Output the (X, Y) coordinate of the center of the cell containing the given text.  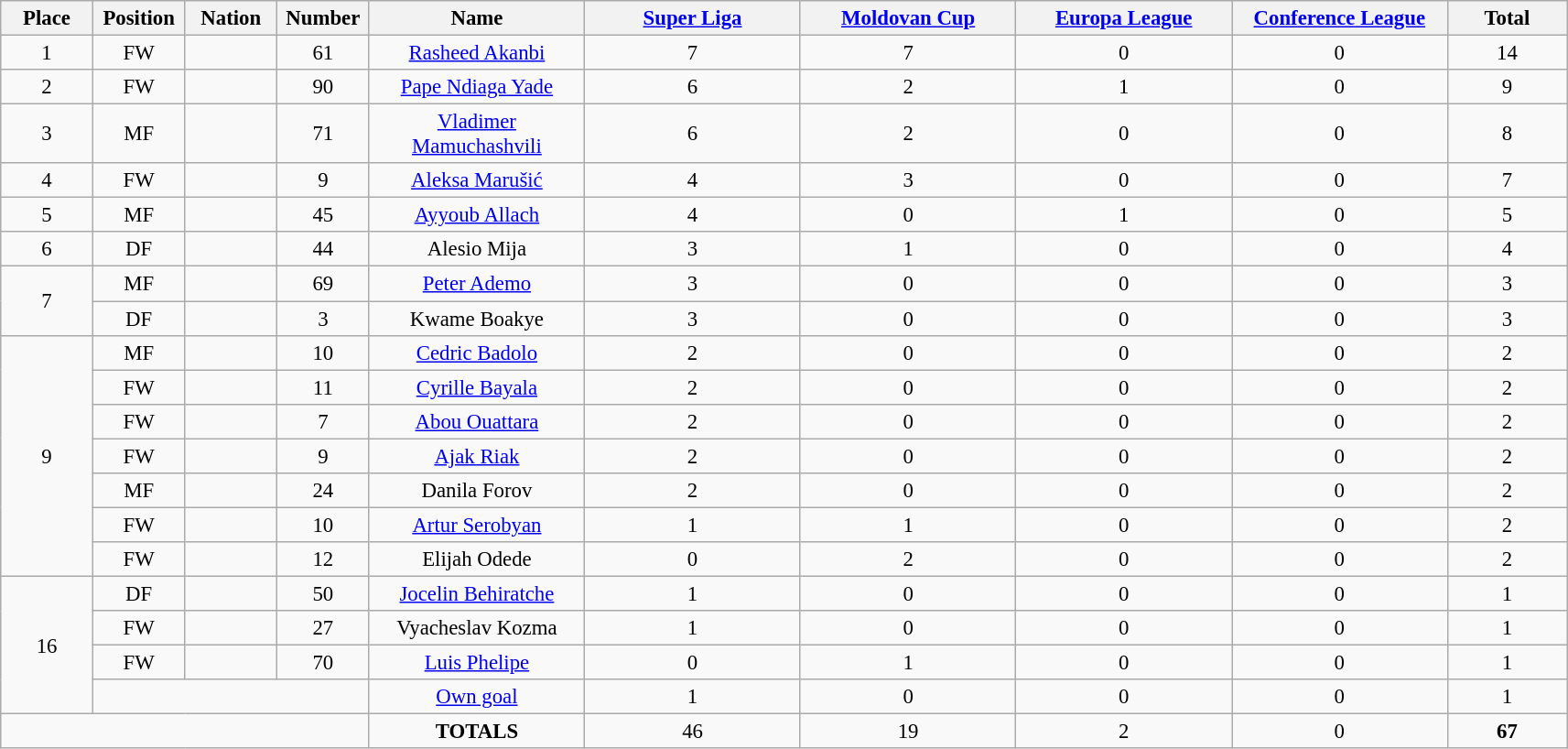
45 (324, 215)
TOTALS (477, 732)
14 (1507, 53)
Kwame Boakye (477, 319)
70 (324, 663)
Conference League (1340, 18)
11 (324, 387)
Aleksa Marušić (477, 180)
Number (324, 18)
24 (324, 491)
Super Liga (693, 18)
Abou Ouattara (477, 421)
Cyrille Bayala (477, 387)
Artur Serobyan (477, 525)
Rasheed Akanbi (477, 53)
Nation (231, 18)
Danila Forov (477, 491)
16 (48, 645)
Place (48, 18)
44 (324, 250)
27 (324, 628)
Ajak Riak (477, 456)
Ayyoub Allach (477, 215)
90 (324, 87)
8 (1507, 134)
Position (139, 18)
Vyacheslav Kozma (477, 628)
67 (1507, 732)
61 (324, 53)
Cedric Badolo (477, 353)
Moldovan Cup (908, 18)
Luis Phelipe (477, 663)
Alesio Mija (477, 250)
46 (693, 732)
Pape Ndiaga Yade (477, 87)
50 (324, 593)
Vladimer Mamuchashvili (477, 134)
19 (908, 732)
Elijah Odede (477, 559)
Peter Ademo (477, 284)
Name (477, 18)
Own goal (477, 697)
12 (324, 559)
Jocelin Behiratche (477, 593)
69 (324, 284)
71 (324, 134)
Europa League (1124, 18)
Total (1507, 18)
